Determine the [x, y] coordinate at the center of the cell enclosing the given text.  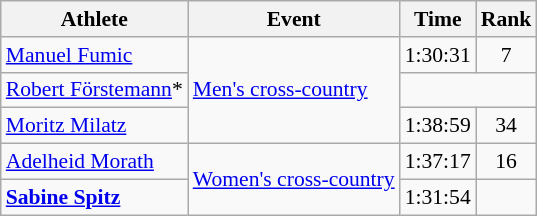
Time [438, 19]
Adelheid Morath [94, 162]
16 [506, 162]
34 [506, 126]
1:37:17 [438, 162]
1:30:31 [438, 55]
Manuel Fumic [94, 55]
Athlete [94, 19]
Rank [506, 19]
1:31:54 [438, 197]
Women's cross-country [294, 180]
7 [506, 55]
Men's cross-country [294, 90]
Robert Förstemann* [94, 90]
Moritz Milatz [94, 126]
1:38:59 [438, 126]
Sabine Spitz [94, 197]
Event [294, 19]
